Extract the (X, Y) coordinate from the center of the cell holding the provided text.  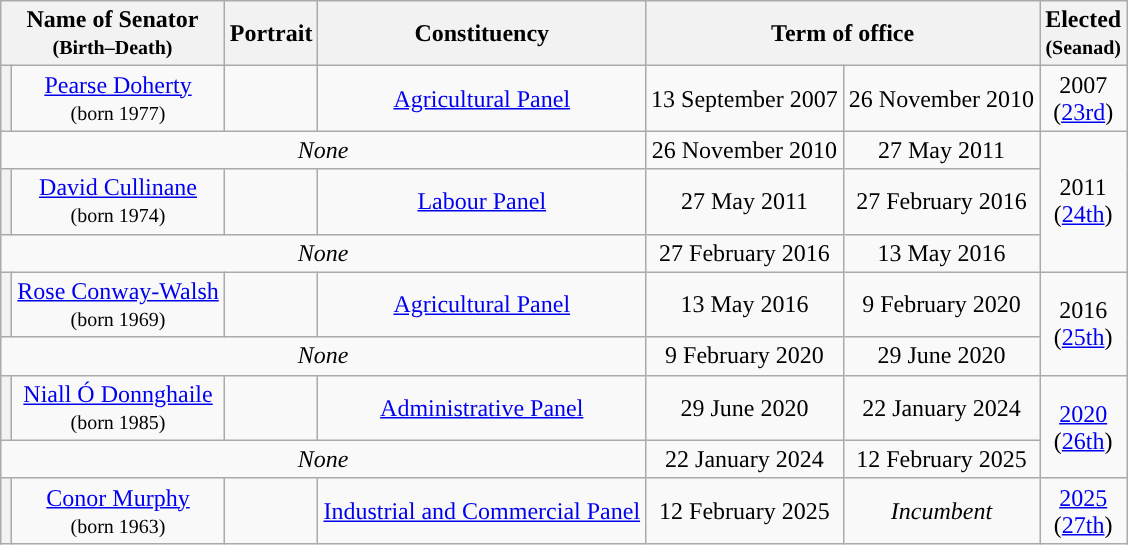
Pearse Doherty(born 1977) (118, 98)
2020(26th) (1084, 426)
Rose Conway-Walsh(born 1969) (118, 304)
Incumbent (941, 510)
2007(23rd) (1084, 98)
Constituency (482, 34)
Industrial and Commercial Panel (482, 510)
Labour Panel (482, 202)
Elected(Seanad) (1084, 34)
Portrait (271, 34)
David Cullinane(born 1974) (118, 202)
Name of Senator(Birth–Death) (113, 34)
Term of office (843, 34)
2016(25th) (1084, 324)
Administrative Panel (482, 408)
Conor Murphy (born 1963) (118, 510)
2011(24th) (1084, 202)
2025(27th) (1084, 510)
Niall Ó Donnghaile(born 1985) (118, 408)
13 September 2007 (745, 98)
